Return the (x, y) coordinate for the center point of the cell that contains the specified text.  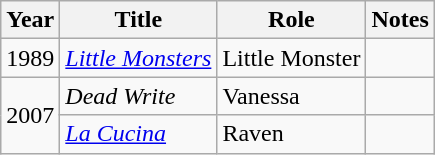
Role (292, 20)
Dead Write (138, 96)
1989 (30, 58)
Vanessa (292, 96)
Year (30, 20)
2007 (30, 115)
Little Monsters (138, 58)
La Cucina (138, 134)
Title (138, 20)
Little Monster (292, 58)
Notes (400, 20)
Raven (292, 134)
